Pinpoint the cell where the given text exists, returning its [X, Y] midpoint coordinate. 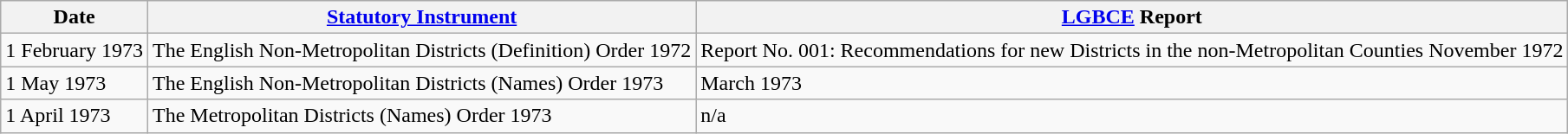
LGBCE Report [1132, 17]
Date [75, 17]
n/a [1132, 116]
March 1973 [1132, 83]
Statutory Instrument [421, 17]
Report No. 001: Recommendations for new Districts in the non-Metropolitan Counties November 1972 [1132, 50]
The English Non-Metropolitan Districts (Definition) Order 1972 [421, 50]
1 April 1973 [75, 116]
1 May 1973 [75, 83]
1 February 1973 [75, 50]
The Metropolitan Districts (Names) Order 1973 [421, 116]
The English Non-Metropolitan Districts (Names) Order 1973 [421, 83]
